Pinpoint the cell where the given text exists, returning its [x, y] midpoint coordinate. 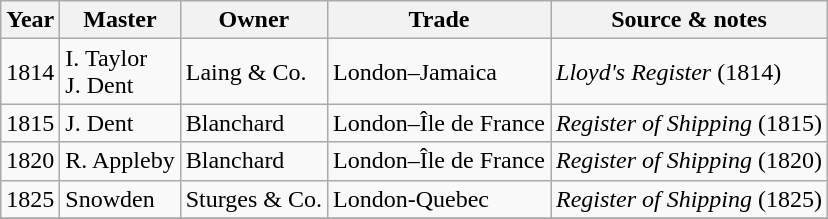
I. TaylorJ. Dent [120, 72]
1820 [30, 161]
Sturges & Co. [254, 199]
Master [120, 20]
London–Jamaica [440, 72]
London-Quebec [440, 199]
Year [30, 20]
Register of Shipping (1825) [688, 199]
1814 [30, 72]
Lloyd's Register (1814) [688, 72]
Snowden [120, 199]
Register of Shipping (1820) [688, 161]
Owner [254, 20]
Trade [440, 20]
Register of Shipping (1815) [688, 123]
R. Appleby [120, 161]
J. Dent [120, 123]
1815 [30, 123]
Source & notes [688, 20]
Laing & Co. [254, 72]
1825 [30, 199]
